Locate the cell with the specified text and output its (x, y) center coordinate. 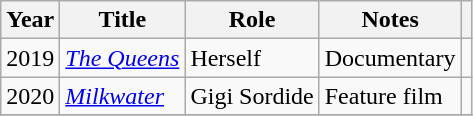
The Queens (122, 58)
Herself (252, 58)
Documentary (390, 58)
Feature film (390, 96)
Gigi Sordide (252, 96)
2019 (30, 58)
2020 (30, 96)
Role (252, 20)
Title (122, 20)
Milkwater (122, 96)
Year (30, 20)
Notes (390, 20)
